Locate the cell with the specified text and output its (X, Y) center coordinate. 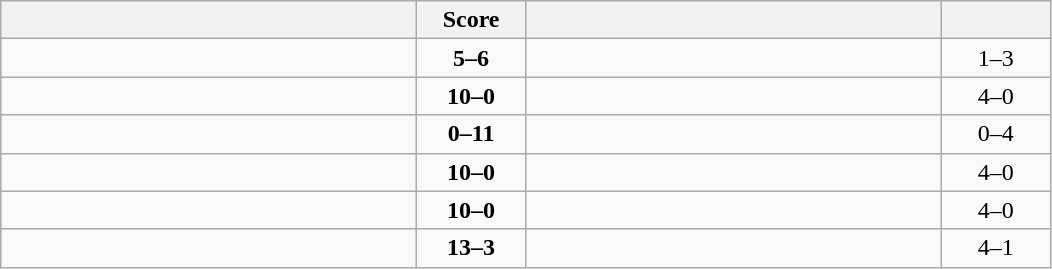
0–11 (472, 134)
Score (472, 20)
5–6 (472, 58)
4–1 (996, 248)
13–3 (472, 248)
0–4 (996, 134)
1–3 (996, 58)
